Detect which cell encompasses the target text, then output its (x, y) center coordinate. 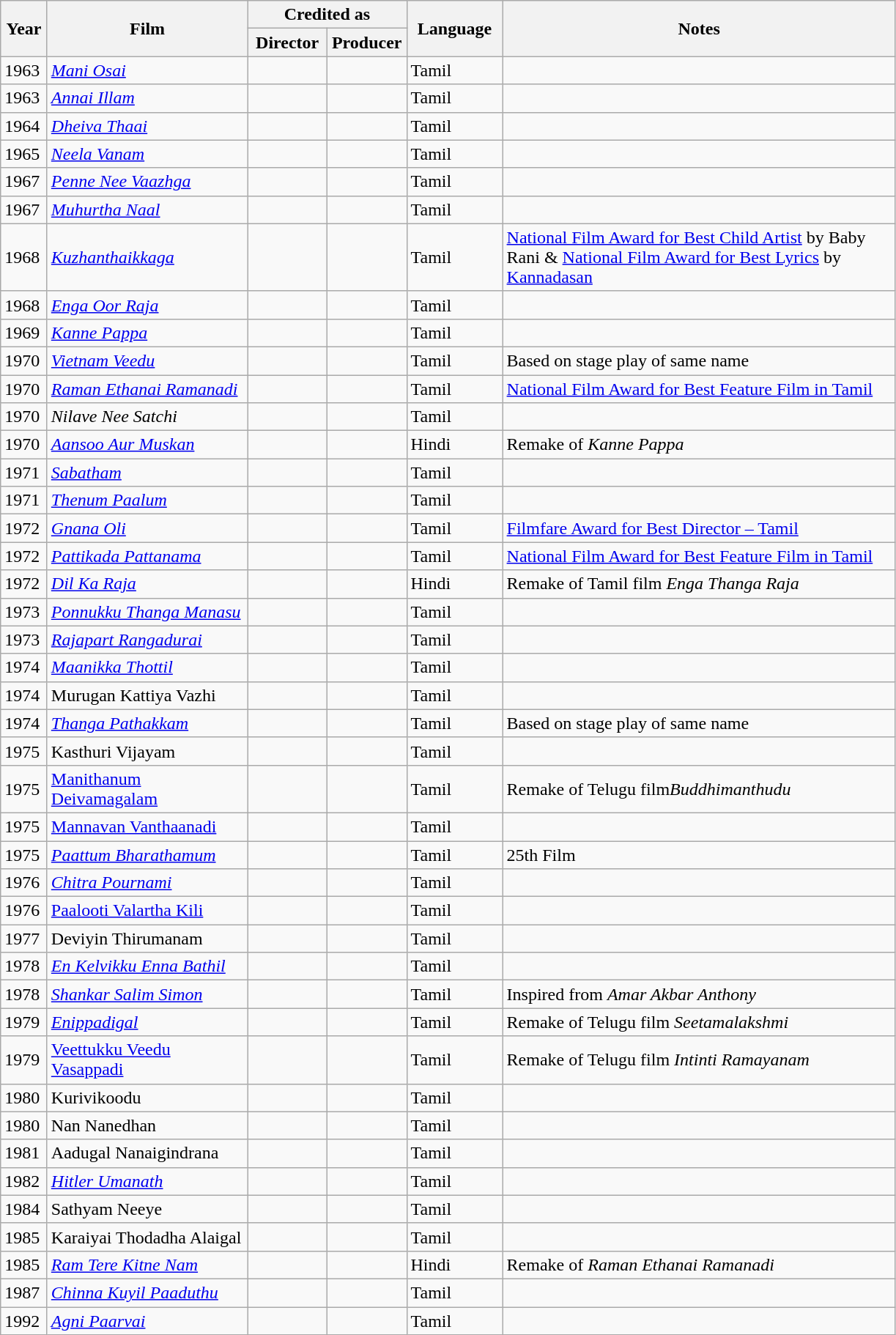
Raman Ethanai Ramanadi (147, 389)
Remake of Telugu filmBuddhimanthudu (699, 788)
1982 (24, 1181)
Annai Illam (147, 98)
Remake of Raman Ethanai Ramanadi (699, 1265)
Thenum Paalum (147, 500)
Paattum Bharathamum (147, 855)
Maanikka Thottil (147, 667)
Agni Paarvai (147, 1321)
Language (454, 29)
Nan Nanedhan (147, 1125)
25th Film (699, 855)
Kanne Pappa (147, 333)
Inspired from Amar Akbar Anthony (699, 994)
Director (287, 42)
Kurivikoodu (147, 1098)
Nilave Nee Satchi (147, 417)
Manithanum Deivamagalam (147, 788)
Film (147, 29)
Shankar Salim Simon (147, 994)
1969 (24, 333)
Muhurtha Naal (147, 210)
1977 (24, 939)
Thanga Pathakkam (147, 723)
Mani Osai (147, 70)
Ram Tere Kitne Nam (147, 1265)
Penne Nee Vaazhga (147, 182)
1992 (24, 1321)
Veettukku Veedu Vasappadi (147, 1060)
Remake of Tamil film Enga Thanga Raja (699, 584)
Enga Oor Raja (147, 305)
National Film Award for Best Child Artist by Baby Rani & National Film Award for Best Lyrics by Kannadasan (699, 257)
Vietnam Veedu (147, 360)
Remake of Telugu film Seetamalakshmi (699, 1022)
Year (24, 29)
Kasthuri Vijayam (147, 751)
Sabatham (147, 473)
Kuzhanthaikkaga (147, 257)
1964 (24, 126)
Ponnukku Thanga Manasu (147, 612)
Gnana Oli (147, 528)
Dheiva Thaai (147, 126)
Chitra Pournami (147, 883)
Murugan Kattiya Vazhi (147, 695)
Chinna Kuyil Paaduthu (147, 1293)
Hitler Umanath (147, 1181)
Paalooti Valartha Kili (147, 911)
Notes (699, 29)
Sathyam Neeye (147, 1209)
1965 (24, 154)
1984 (24, 1209)
Pattikada Pattanama (147, 556)
Remake of Telugu film Intinti Ramayanam (699, 1060)
Aansoo Aur Muskan (147, 445)
Mannavan Vanthaanadi (147, 826)
Neela Vanam (147, 154)
Enippadigal (147, 1022)
Producer (366, 42)
Dil Ka Raja (147, 584)
Filmfare Award for Best Director – Tamil (699, 528)
1987 (24, 1293)
Deviyin Thirumanam (147, 939)
Rajapart Rangadurai (147, 640)
Remake of Kanne Pappa (699, 445)
Credited as (327, 15)
En Kelvikku Enna Bathil (147, 966)
Aadugal Nanaigindrana (147, 1153)
Karaiyai Thodadha Alaigal (147, 1237)
1981 (24, 1153)
